Find where the given text appears and provide that cell's center as [x, y] coordinate. 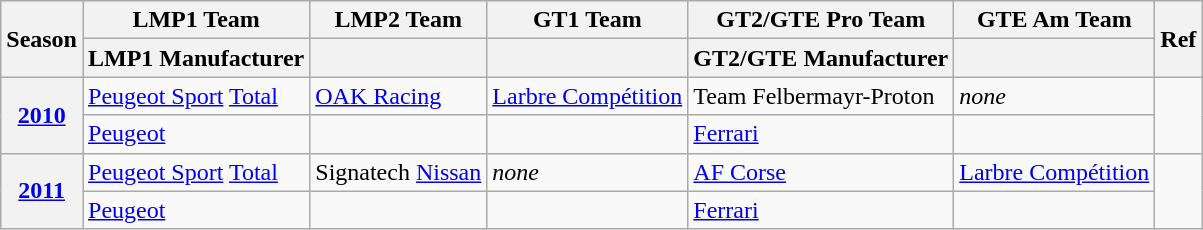
GT2/GTE Pro Team [821, 20]
OAK Racing [398, 96]
LMP2 Team [398, 20]
Team Felbermayr-Proton [821, 96]
2010 [42, 115]
LMP1 Manufacturer [196, 58]
Signatech Nissan [398, 172]
GT1 Team [588, 20]
Ref [1178, 39]
LMP1 Team [196, 20]
Season [42, 39]
GT2/GTE Manufacturer [821, 58]
GTE Am Team [1054, 20]
2011 [42, 191]
AF Corse [821, 172]
